Identify which cell holds the provided text, then report its (x, y) central coordinate. 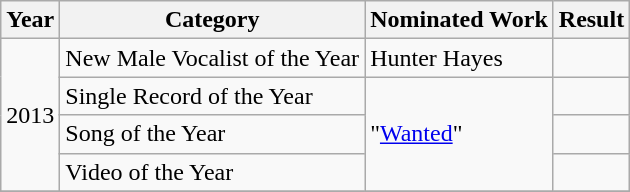
Single Record of the Year (212, 96)
Hunter Hayes (460, 58)
2013 (30, 115)
"Wanted" (460, 134)
Year (30, 20)
Nominated Work (460, 20)
Song of the Year (212, 134)
Video of the Year (212, 172)
Result (591, 20)
New Male Vocalist of the Year (212, 58)
Category (212, 20)
